Find where the given text appears and provide that cell's center as [X, Y] coordinate. 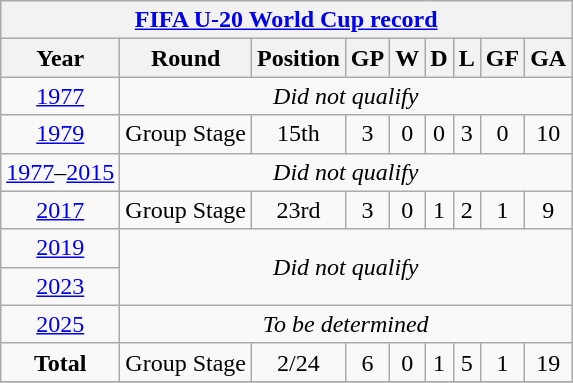
9 [548, 210]
2025 [60, 324]
2 [466, 210]
23rd [299, 210]
FIFA U-20 World Cup record [286, 20]
Round [186, 58]
GA [548, 58]
GF [502, 58]
2/24 [299, 362]
L [466, 58]
15th [299, 134]
Total [60, 362]
W [408, 58]
5 [466, 362]
2019 [60, 248]
10 [548, 134]
GP [367, 58]
Year [60, 58]
D [439, 58]
1979 [60, 134]
1977–2015 [60, 172]
1977 [60, 96]
To be determined [346, 324]
2023 [60, 286]
2017 [60, 210]
19 [548, 362]
6 [367, 362]
Position [299, 58]
